Detect which cell encompasses the target text, then output its [x, y] center coordinate. 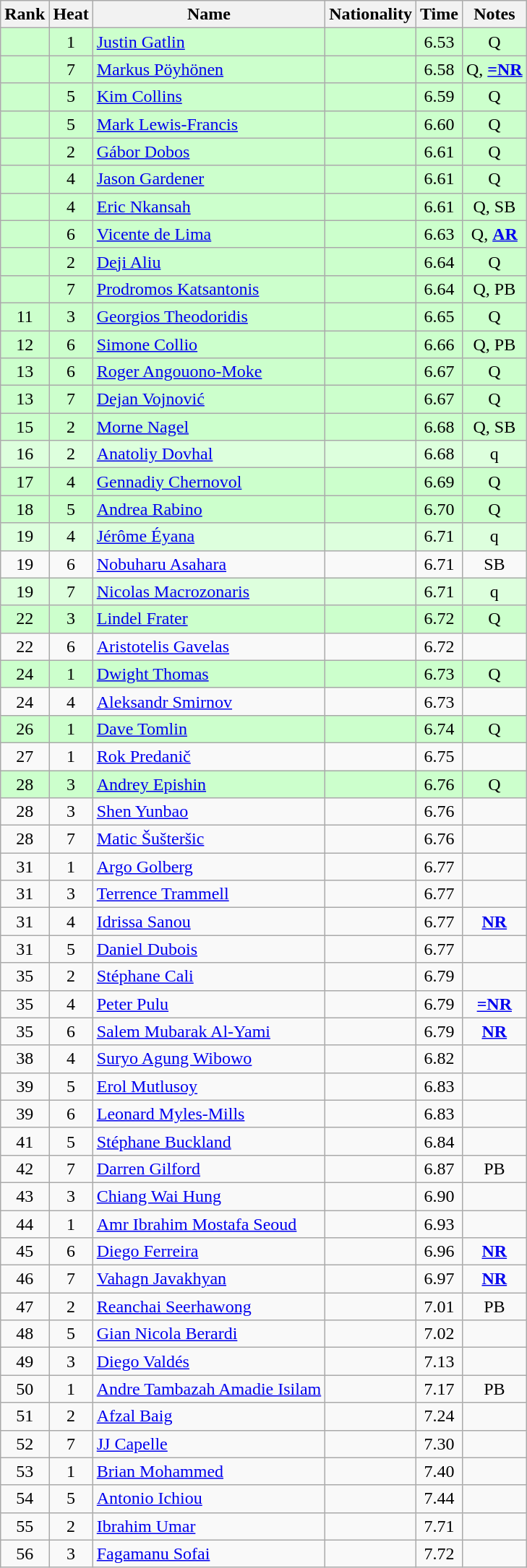
16 [25, 454]
Kim Collins [209, 97]
6.74 [439, 729]
42 [25, 1169]
Anatoliy Dovhal [209, 454]
Q, AR [494, 234]
=NR [494, 1004]
Diego Ferreira [209, 1252]
6.58 [439, 69]
6.66 [439, 345]
11 [25, 316]
6.60 [439, 124]
Notes [494, 14]
54 [25, 1499]
Deji Aliu [209, 261]
Dwight Thomas [209, 674]
47 [25, 1307]
Q, =NR [494, 69]
Antonio Ichiou [209, 1499]
Justin Gatlin [209, 42]
Mark Lewis-Francis [209, 124]
Gennadiy Chernovol [209, 482]
Idrissa Sanou [209, 922]
Darren Gilford [209, 1169]
53 [25, 1471]
38 [25, 1059]
Reanchai Seerhawong [209, 1307]
7.24 [439, 1416]
Ibrahim Umar [209, 1526]
Lindel Frater [209, 619]
Terrence Trammell [209, 894]
49 [25, 1361]
Chiang Wai Hung [209, 1196]
7.44 [439, 1499]
7.40 [439, 1471]
Name [209, 14]
Erol Mutlusoy [209, 1086]
Brian Mohammed [209, 1471]
6.53 [439, 42]
Shen Yunbao [209, 812]
Roger Angouono-Moke [209, 372]
17 [25, 482]
6.87 [439, 1169]
45 [25, 1252]
6.82 [439, 1059]
12 [25, 345]
Nationality [371, 14]
6.84 [439, 1141]
Rok Predanič [209, 756]
7.17 [439, 1389]
Nicolas Macrozonaris [209, 592]
41 [25, 1141]
6.59 [439, 97]
26 [25, 729]
Morne Nagel [209, 427]
Markus Pöyhönen [209, 69]
6.70 [439, 509]
48 [25, 1334]
7.30 [439, 1444]
Argo Golberg [209, 867]
44 [25, 1224]
Gábor Dobos [209, 152]
Georgios Theodoridis [209, 316]
JJ Capelle [209, 1444]
6.63 [439, 234]
Dejan Vojnović [209, 399]
Vahagn Javakhyan [209, 1279]
Amr Ibrahim Mostafa Seoud [209, 1224]
Jason Gardener [209, 179]
Matic Šušteršic [209, 839]
Fagamanu Sofai [209, 1554]
Heat [71, 14]
Aristotelis Gavelas [209, 646]
46 [25, 1279]
Suryo Agung Wibowo [209, 1059]
Rank [25, 14]
50 [25, 1389]
Jérôme Éyana [209, 537]
6.65 [439, 316]
Gian Nicola Berardi [209, 1334]
Andrey Epishin [209, 784]
Leonard Myles-Mills [209, 1114]
Simone Collio [209, 345]
51 [25, 1416]
Aleksandr Smirnov [209, 701]
15 [25, 427]
Andre Tambazah Amadie Isilam [209, 1389]
52 [25, 1444]
Salem Mubarak Al-Yami [209, 1031]
Peter Pulu [209, 1004]
6.93 [439, 1224]
6.75 [439, 756]
Time [439, 14]
18 [25, 509]
Dave Tomlin [209, 729]
Vicente de Lima [209, 234]
Afzal Baig [209, 1416]
7.02 [439, 1334]
Nobuharu Asahara [209, 564]
Andrea Rabino [209, 509]
Diego Valdés [209, 1361]
7.72 [439, 1554]
55 [25, 1526]
Stéphane Cali [209, 976]
6.90 [439, 1196]
6.96 [439, 1252]
7.01 [439, 1307]
27 [25, 756]
Eric Nkansah [209, 207]
7.71 [439, 1526]
6.97 [439, 1279]
Stéphane Buckland [209, 1141]
Daniel Dubois [209, 949]
56 [25, 1554]
Prodromos Katsantonis [209, 289]
SB [494, 564]
7.13 [439, 1361]
43 [25, 1196]
6.69 [439, 482]
